Provide the [x, y] coordinate of the cell's center where the given text is located.  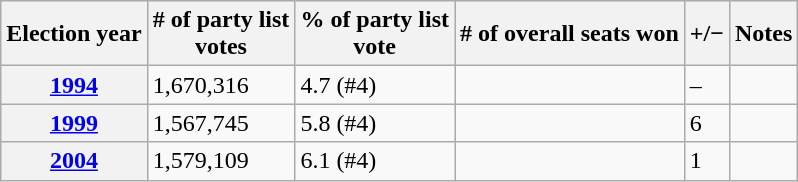
1 [706, 161]
Notes [763, 34]
# of overall seats won [570, 34]
5.8 (#4) [375, 123]
– [706, 85]
1,567,745 [221, 123]
6.1 (#4) [375, 161]
% of party listvote [375, 34]
6 [706, 123]
Election year [74, 34]
+/− [706, 34]
1,579,109 [221, 161]
4.7 (#4) [375, 85]
# of party listvotes [221, 34]
2004 [74, 161]
1999 [74, 123]
1,670,316 [221, 85]
1994 [74, 85]
